Locate the cell with the specified text and output its (X, Y) center coordinate. 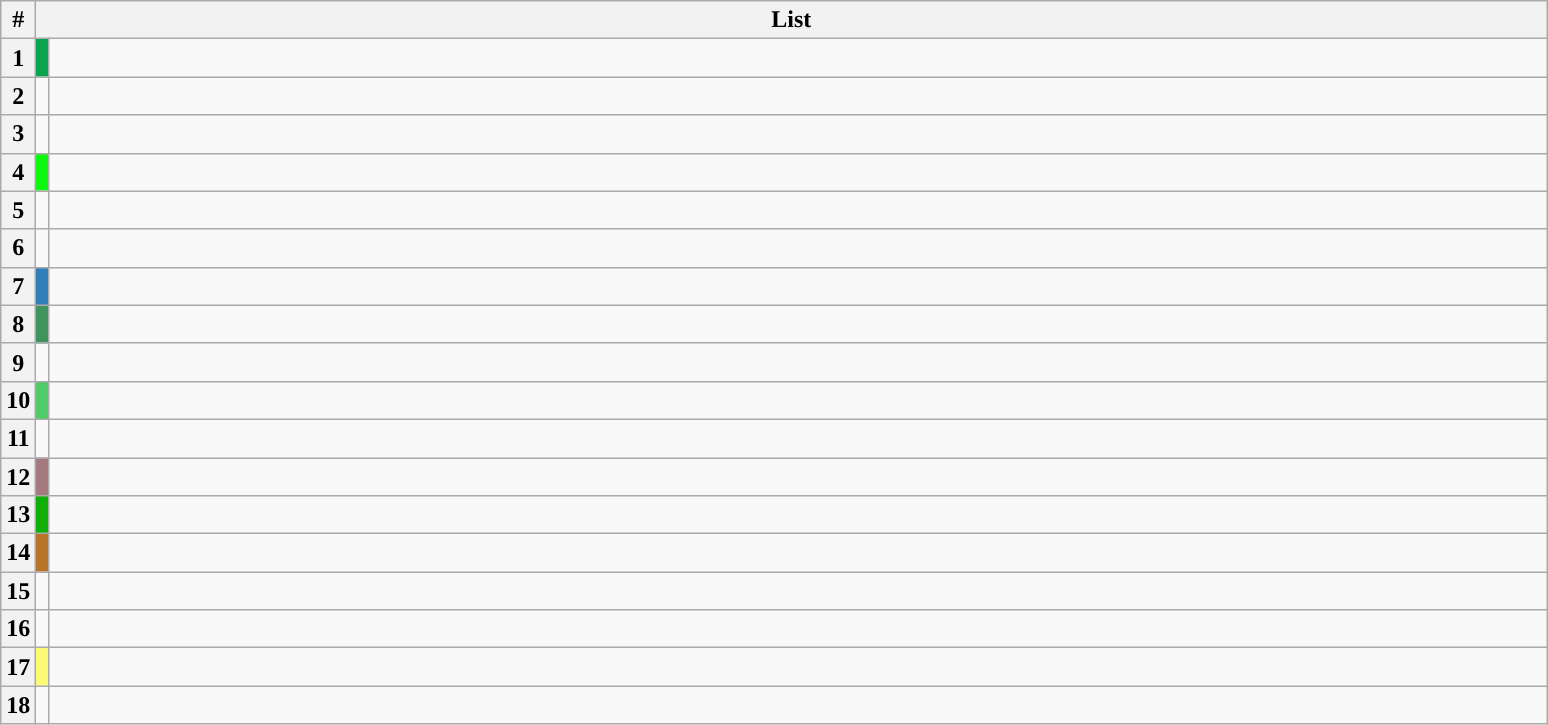
1 (18, 58)
7 (18, 286)
11 (18, 438)
18 (18, 705)
8 (18, 324)
12 (18, 477)
15 (18, 591)
3 (18, 134)
2 (18, 96)
List (792, 20)
9 (18, 362)
17 (18, 667)
14 (18, 553)
10 (18, 400)
6 (18, 248)
5 (18, 210)
# (18, 20)
13 (18, 515)
4 (18, 172)
16 (18, 629)
